Search for the cell housing the specified text and yield its [X, Y] center coordinate. 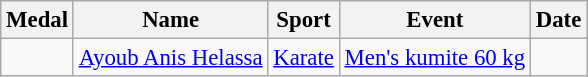
Karate [304, 58]
Men's kumite 60 kg [434, 58]
Date [558, 20]
Ayoub Anis Helassa [170, 58]
Name [170, 20]
Event [434, 20]
Medal [38, 20]
Sport [304, 20]
